From the cell containing the given text, extract its center point as (x, y) coordinate. 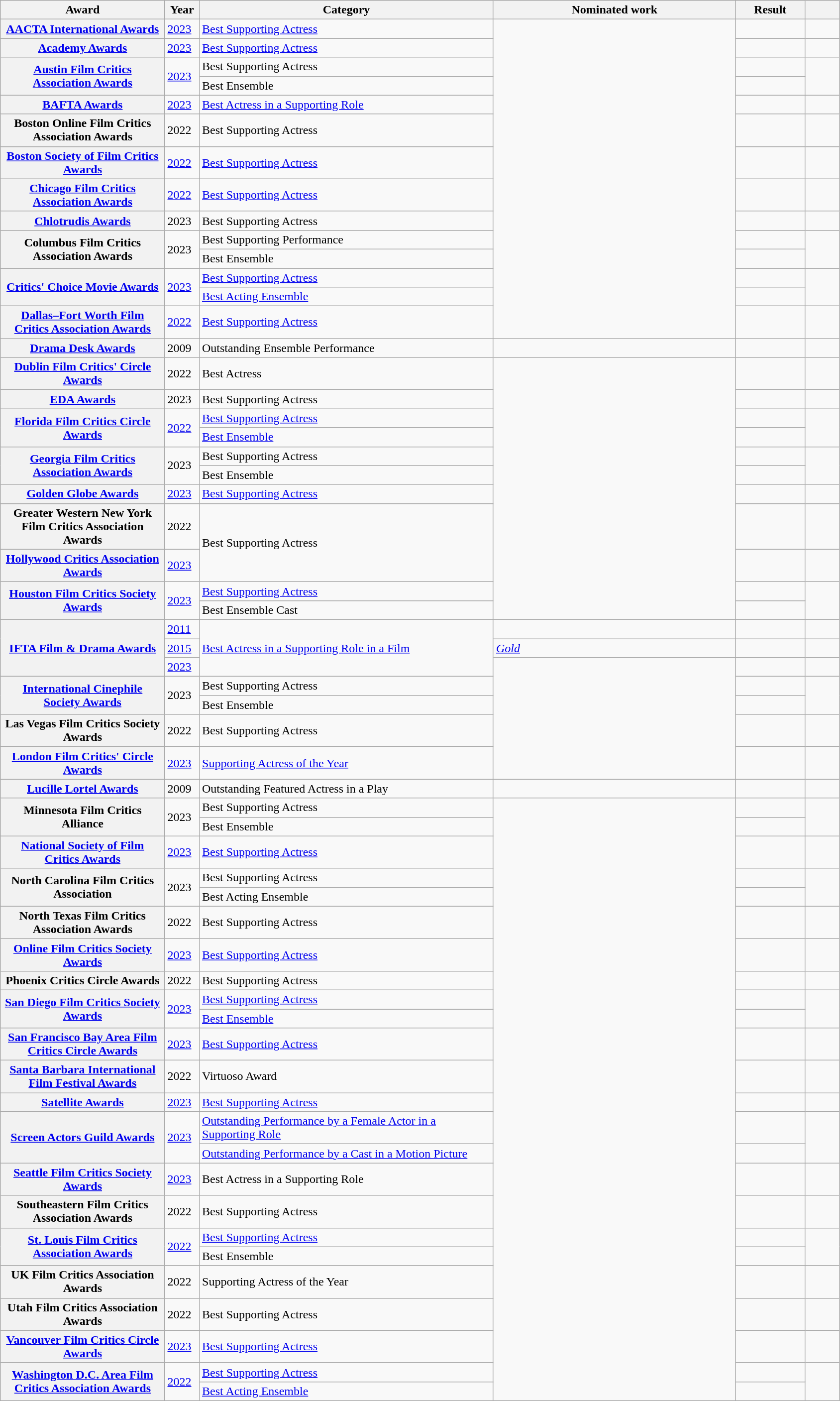
Phoenix Critics Circle Awards (83, 980)
San Diego Film Critics Society Awards (83, 1009)
St. Louis Film Critics Association Awards (83, 1247)
Greater Western New York Film Critics Association Awards (83, 526)
Drama Desk Awards (83, 348)
Seattle Film Critics Society Awards (83, 1179)
Boston Online Film Critics Association Awards (83, 130)
Las Vegas Film Critics Society Awards (83, 731)
Best Ensemble Cast (346, 610)
Outstanding Ensemble Performance (346, 348)
Outstanding Performance by a Cast in a Motion Picture (346, 1154)
Nominated work (614, 10)
Washington D.C. Area Film Critics Association Awards (83, 1382)
Result (770, 10)
Minnesota Film Critics Alliance (83, 817)
Best Actress (346, 373)
Dublin Film Critics' Circle Awards (83, 373)
Southeastern Film Critics Association Awards (83, 1212)
Utah Film Critics Association Awards (83, 1314)
Lucille Lortel Awards (83, 789)
EDA Awards (83, 399)
Gold (614, 648)
Outstanding Performance by a Female Actor in a Supporting Role (346, 1128)
Chlotrudis Awards (83, 221)
Category (346, 10)
2015 (182, 648)
Golden Globe Awards (83, 494)
Year (182, 10)
BAFTA Awards (83, 105)
Outstanding Featured Actress in a Play (346, 789)
IFTA Film & Drama Awards (83, 648)
2011 (182, 629)
AACTA International Awards (83, 29)
Virtuoso Award (346, 1076)
Vancouver Film Critics Circle Awards (83, 1346)
Online Film Critics Society Awards (83, 955)
Georgia Film Critics Association Awards (83, 466)
Award (83, 10)
Florida Film Critics Circle Awards (83, 428)
Chicago Film Critics Association Awards (83, 195)
Dallas–Fort Worth Film Critics Association Awards (83, 323)
Santa Barbara International Film Festival Awards (83, 1076)
UK Film Critics Association Awards (83, 1282)
Screen Actors Guild Awards (83, 1137)
Satellite Awards (83, 1102)
National Society of Film Critics Awards (83, 852)
Hollywood Critics Association Awards (83, 566)
Boston Society of Film Critics Awards (83, 162)
Critics' Choice Movie Awards (83, 287)
North Carolina Film Critics Association (83, 887)
San Francisco Bay Area Film Critics Circle Awards (83, 1045)
Best Actress in a Supporting Role in a Film (346, 648)
Austin Film Critics Association Awards (83, 76)
Best Supporting Performance (346, 239)
Columbus Film Critics Association Awards (83, 249)
Houston Film Critics Society Awards (83, 600)
Academy Awards (83, 48)
London Film Critics' Circle Awards (83, 763)
International Cinephile Society Awards (83, 696)
North Texas Film Critics Association Awards (83, 922)
